Search for the cell housing the specified text and yield its (x, y) center coordinate. 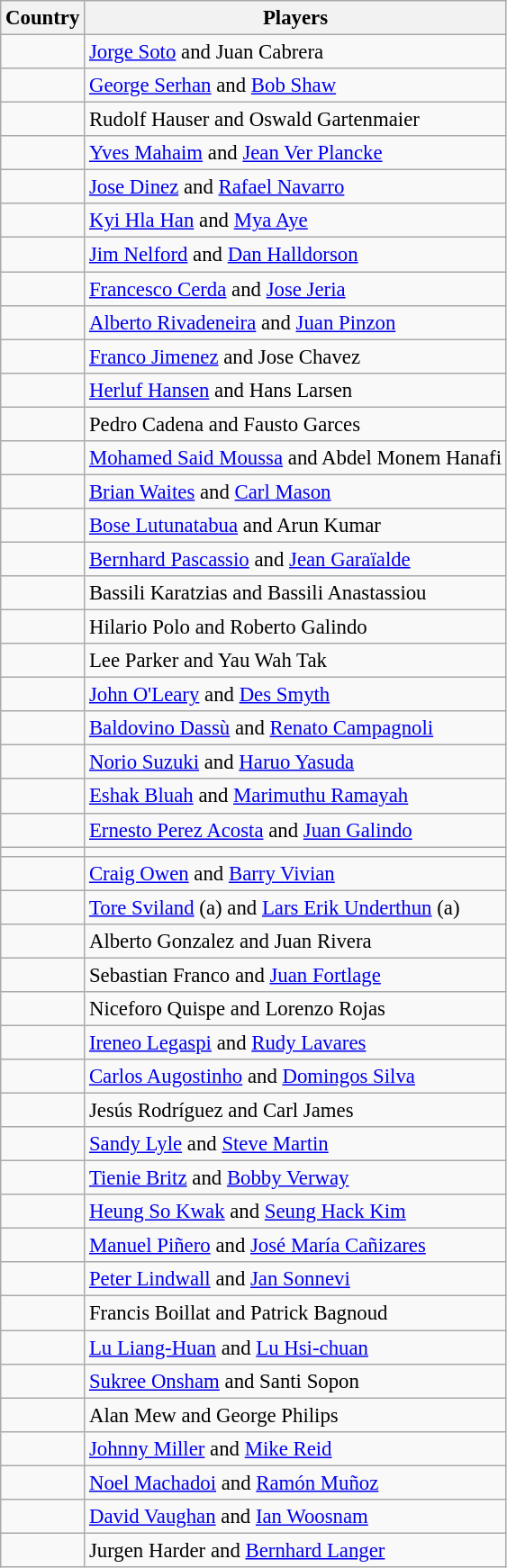
Niceforo Quispe and Lorenzo Rojas (295, 1009)
Baldovino Dassù and Renato Campagnoli (295, 728)
Bose Lutunatabua and Arun Kumar (295, 526)
Sandy Lyle and Steve Martin (295, 1144)
Pedro Cadena and Fausto Garces (295, 424)
Alan Mew and George Philips (295, 1415)
Players (295, 18)
Yves Mahaim and Jean Ver Plancke (295, 153)
Peter Lindwall and Jan Sonnevi (295, 1279)
Sukree Onsham and Santi Sopon (295, 1381)
Johnny Miller and Mike Reid (295, 1448)
Bassili Karatzias and Bassili Anastassiou (295, 593)
George Serhan and Bob Shaw (295, 86)
Country (43, 18)
Kyi Hla Han and Mya Aye (295, 221)
Ireneo Legaspi and Rudy Lavares (295, 1042)
Carlos Augostinho and Domingos Silva (295, 1077)
Eshak Bluah and Marimuthu Ramayah (295, 797)
Jim Nelford and Dan Halldorson (295, 255)
Jurgen Harder and Bernhard Langer (295, 1550)
David Vaughan and Ian Woosnam (295, 1517)
Alberto Rivadeneira and Juan Pinzon (295, 322)
Lee Parker and Yau Wah Tak (295, 661)
Jose Dinez and Rafael Navarro (295, 187)
Herluf Hansen and Hans Larsen (295, 390)
Sebastian Franco and Juan Fortlage (295, 975)
Alberto Gonzalez and Juan Rivera (295, 942)
Jesús Rodríguez and Carl James (295, 1111)
Tienie Britz and Bobby Verway (295, 1178)
Francesco Cerda and Jose Jeria (295, 289)
Francis Boillat and Patrick Bagnoud (295, 1313)
Franco Jimenez and Jose Chavez (295, 356)
Norio Suzuki and Haruo Yasuda (295, 762)
John O'Leary and Des Smyth (295, 695)
Lu Liang-Huan and Lu Hsi-chuan (295, 1347)
Tore Sviland (a) and Lars Erik Underthun (a) (295, 907)
Bernhard Pascassio and Jean Garaïalde (295, 559)
Brian Waites and Carl Mason (295, 491)
Manuel Piñero and José María Cañizares (295, 1246)
Craig Owen and Barry Vivian (295, 873)
Hilario Polo and Roberto Galindo (295, 627)
Jorge Soto and Juan Cabrera (295, 52)
Rudolf Hauser and Oswald Gartenmaier (295, 120)
Mohamed Said Moussa and Abdel Monem Hanafi (295, 458)
Heung So Kwak and Seung Hack Kim (295, 1212)
Noel Machadoi and Ramón Muñoz (295, 1482)
Ernesto Perez Acosta and Juan Galindo (295, 830)
